Extract the [x, y] coordinate from the center of the cell holding the provided text.  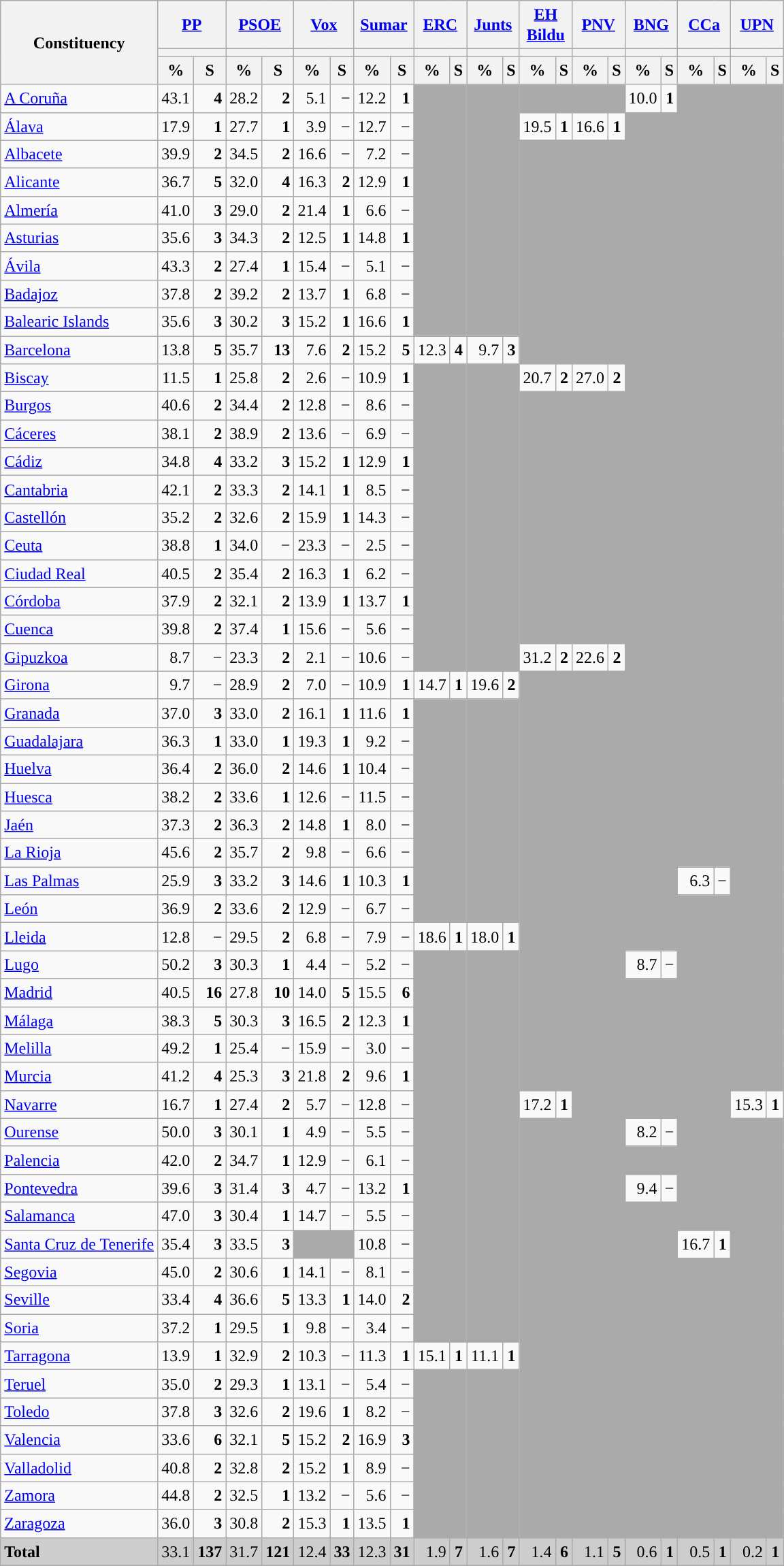
19.5 [538, 127]
Madrid [79, 992]
Vox [324, 25]
8.6 [372, 406]
37.4 [244, 629]
34.7 [244, 1160]
17.9 [176, 127]
49.2 [176, 1048]
34.8 [176, 461]
20.7 [538, 378]
121 [278, 1552]
137 [210, 1552]
10.4 [372, 769]
1.9 [431, 1552]
6.7 [372, 909]
5.7 [312, 1104]
6.9 [372, 434]
Melilla [79, 1048]
1.4 [538, 1552]
Las Palmas [79, 881]
15.4 [312, 265]
Málaga [79, 1021]
Cáceres [79, 434]
6.1 [372, 1160]
32.5 [244, 1496]
12.6 [312, 796]
Cádiz [79, 461]
4.9 [312, 1132]
A Coruña [79, 98]
33.4 [176, 1300]
25.8 [244, 378]
7.6 [312, 350]
Sumar [384, 25]
7.0 [312, 685]
4.7 [312, 1188]
Huelva [79, 769]
8.1 [372, 1273]
31 [402, 1552]
Tarragona [79, 1356]
32.0 [244, 182]
10.0 [642, 98]
CCa [704, 25]
La Rioja [79, 853]
Constituency [79, 42]
15.5 [372, 992]
36.9 [176, 909]
33.1 [176, 1552]
27.0 [591, 378]
21.8 [312, 1077]
3.9 [312, 127]
30.8 [244, 1523]
Ávila [79, 265]
27.8 [244, 992]
4.4 [312, 965]
Valencia [79, 1440]
39.6 [176, 1188]
7.2 [372, 154]
10.6 [372, 657]
Jaén [79, 825]
13.5 [372, 1523]
Seville [79, 1300]
45.6 [176, 853]
47.0 [176, 1216]
15.6 [312, 629]
34.3 [244, 238]
35.0 [176, 1384]
2.1 [312, 657]
18.0 [485, 936]
9.6 [372, 1077]
8.0 [372, 825]
Guadalajara [79, 740]
8.5 [372, 490]
37.2 [176, 1328]
13 [278, 350]
41.0 [176, 210]
38.3 [176, 1021]
Lugo [79, 965]
19.3 [312, 740]
10.8 [372, 1244]
38.8 [176, 546]
Alicante [79, 182]
BNG [651, 25]
41.2 [176, 1077]
Badajoz [79, 294]
6.2 [372, 573]
5.4 [372, 1384]
Valladolid [79, 1467]
21.4 [312, 210]
38.1 [176, 434]
28.2 [244, 98]
30.4 [244, 1216]
25.3 [244, 1077]
Huesca [79, 796]
42.1 [176, 490]
León [79, 909]
10 [278, 992]
Albacete [79, 154]
Palencia [79, 1160]
39.9 [176, 154]
16.5 [312, 1021]
18.6 [431, 936]
Toledo [79, 1412]
32.9 [244, 1356]
11.1 [485, 1356]
35.2 [176, 517]
Pontevedra [79, 1188]
22.6 [591, 657]
34.0 [244, 546]
42.0 [176, 1160]
Santa Cruz de Tenerife [79, 1244]
34.4 [244, 406]
1.1 [591, 1552]
39.8 [176, 629]
Teruel [79, 1384]
Ceuta [79, 546]
43.1 [176, 98]
30.2 [244, 321]
Soria [79, 1328]
27.7 [244, 127]
8.9 [372, 1467]
31.7 [244, 1552]
16 [210, 992]
Biscay [79, 378]
12.2 [372, 98]
37.3 [176, 825]
Zamora [79, 1496]
Girona [79, 685]
14.3 [372, 517]
Salamanca [79, 1216]
36.4 [176, 769]
5.2 [372, 965]
37.0 [176, 713]
0.6 [642, 1552]
Murcia [79, 1077]
3.4 [372, 1328]
PSOE [260, 25]
1.6 [485, 1552]
33.5 [244, 1244]
50.2 [176, 965]
Castellón [79, 517]
12.7 [372, 127]
33.3 [244, 490]
Navarre [79, 1104]
UPN [757, 25]
Ourense [79, 1132]
29.0 [244, 210]
16.1 [312, 713]
44.8 [176, 1496]
2.6 [312, 378]
Barcelona [79, 350]
45.0 [176, 1273]
9.2 [372, 740]
25.9 [176, 881]
38.2 [176, 796]
11.3 [372, 1356]
6.3 [696, 881]
3.0 [372, 1048]
Burgos [79, 406]
Cantabria [79, 490]
Lleida [79, 936]
37.9 [176, 602]
0.2 [749, 1552]
13.3 [312, 1300]
0.5 [696, 1552]
Zaragoza [79, 1523]
50.0 [176, 1132]
Álava [79, 127]
25.4 [244, 1048]
Cuenca [79, 629]
Gipuzkoa [79, 657]
16.9 [372, 1440]
ERC [440, 25]
28.9 [244, 685]
12.5 [312, 238]
34.5 [244, 154]
Asturias [79, 238]
13.6 [312, 434]
PP [192, 25]
38.9 [244, 434]
Balearic Islands [79, 321]
Segovia [79, 1273]
36.7 [176, 182]
7.9 [372, 936]
EH Bildu [546, 25]
Córdoba [79, 602]
17.2 [538, 1104]
11.6 [372, 713]
Junts [493, 25]
31.2 [538, 657]
15.1 [431, 1356]
40.8 [176, 1467]
33 [342, 1552]
32.8 [244, 1467]
40.6 [176, 406]
36.6 [244, 1300]
29.3 [244, 1384]
Granada [79, 713]
30.1 [244, 1132]
43.3 [176, 265]
31.4 [244, 1188]
Total [79, 1552]
12.4 [312, 1552]
PNV [599, 25]
39.2 [244, 294]
2.5 [372, 546]
30.6 [244, 1273]
Ciudad Real [79, 573]
13.8 [176, 350]
13.1 [312, 1384]
Almería [79, 210]
9.4 [642, 1188]
